Return (x, y) of the center of cell containing provided text 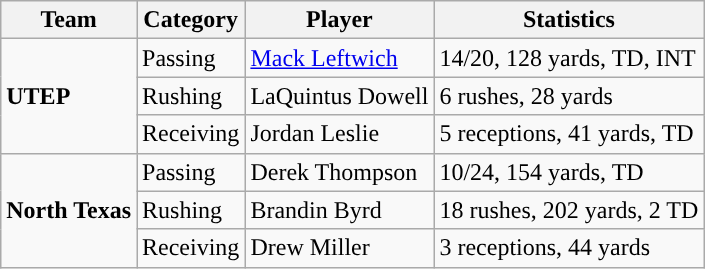
Derek Thompson (340, 172)
Team (69, 20)
10/24, 154 yards, TD (569, 172)
14/20, 128 yards, TD, INT (569, 58)
LaQuintus Dowell (340, 96)
UTEP (69, 96)
Drew Miller (340, 248)
6 rushes, 28 yards (569, 96)
3 receptions, 44 yards (569, 248)
Brandin Byrd (340, 210)
18 rushes, 202 yards, 2 TD (569, 210)
North Texas (69, 210)
Player (340, 20)
5 receptions, 41 yards, TD (569, 134)
Mack Leftwich (340, 58)
Jordan Leslie (340, 134)
Statistics (569, 20)
Category (190, 20)
